For the text-containing cell, return its midpoint in [x, y] coordinate format. 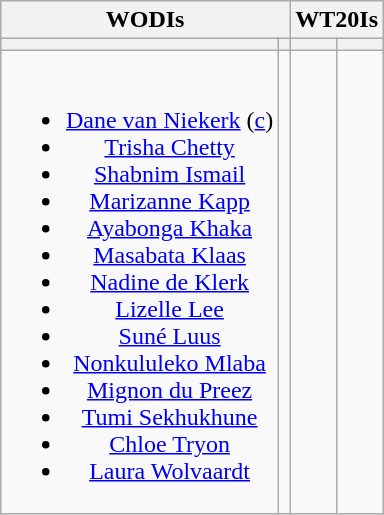
WT20Is [337, 20]
WODIs [144, 20]
